For the text-containing cell, return its midpoint in (X, Y) coordinate format. 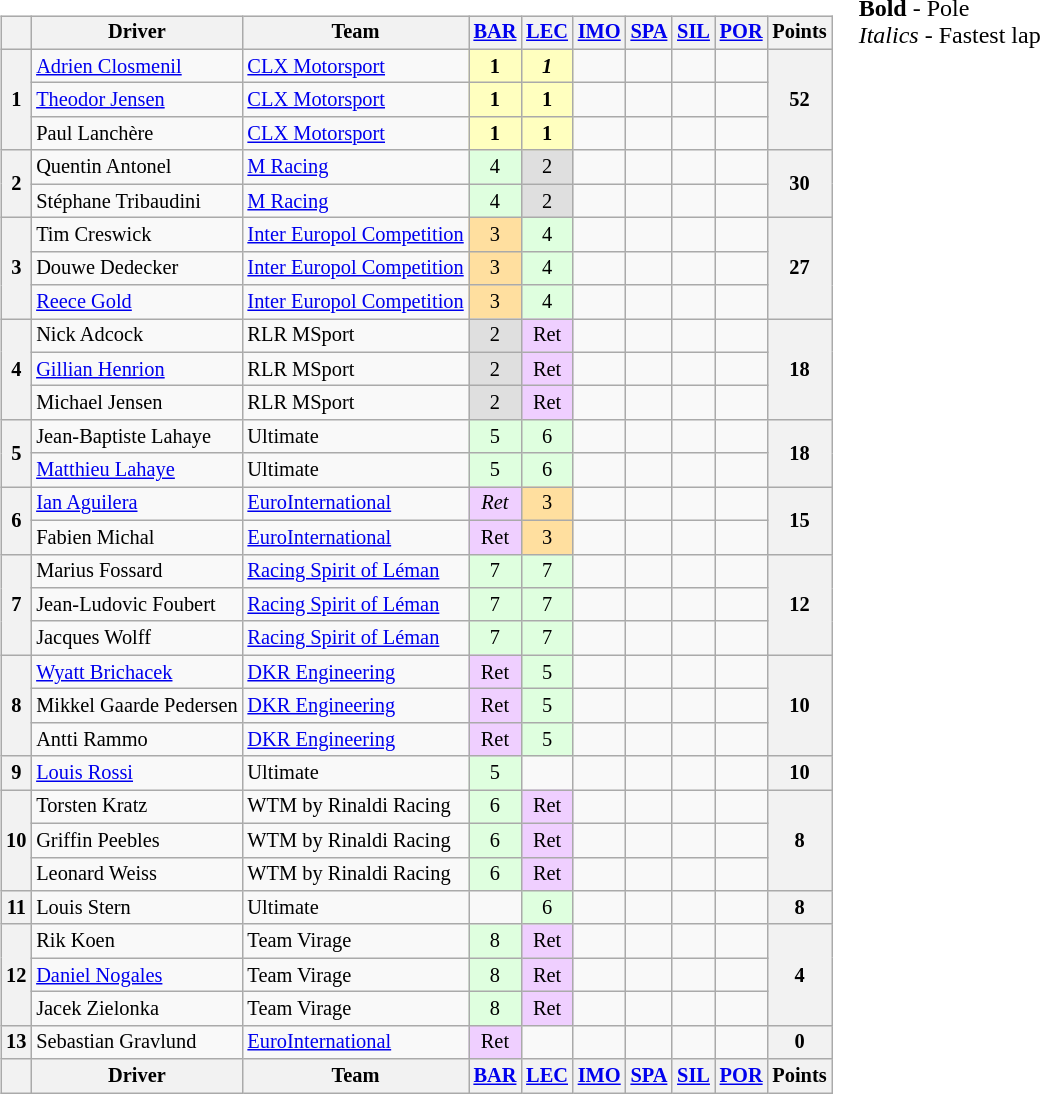
Daniel Nogales (136, 975)
Griffin Peebles (136, 840)
Paul Lanchère (136, 134)
Jacques Wolff (136, 638)
0 (799, 1042)
Michael Jensen (136, 403)
Matthieu Lahaye (136, 470)
Marius Fossard (136, 571)
Ian Aguilera (136, 504)
Adrien Closmenil (136, 66)
Theodor Jensen (136, 100)
Antti Rammo (136, 739)
11 (16, 908)
30 (799, 184)
Wyatt Brichacek (136, 672)
Jacek Zielonka (136, 1009)
Douwe Dedecker (136, 268)
Sebastian Gravlund (136, 1042)
52 (799, 100)
27 (799, 268)
Mikkel Gaarde Pedersen (136, 706)
Louis Stern (136, 908)
Gillian Henrion (136, 369)
Leonard Weiss (136, 874)
Reece Gold (136, 302)
9 (16, 773)
Tim Creswick (136, 235)
Louis Rossi (136, 773)
Jean-Ludovic Foubert (136, 605)
Quentin Antonel (136, 167)
Rik Koen (136, 941)
13 (16, 1042)
Torsten Kratz (136, 807)
Stéphane Tribaudini (136, 201)
Nick Adcock (136, 336)
Jean-Baptiste Lahaye (136, 437)
Fabien Michal (136, 537)
15 (799, 520)
